Output the (x, y) coordinate of the center of the cell containing the given text.  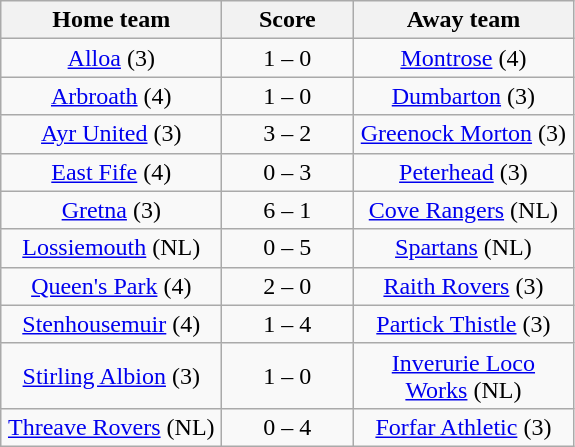
3 – 2 (288, 134)
Dumbarton (3) (464, 96)
Greenock Morton (3) (464, 134)
Stirling Albion (3) (112, 376)
Arbroath (4) (112, 96)
Partick Thistle (3) (464, 324)
Queen's Park (4) (112, 286)
Ayr United (3) (112, 134)
Inverurie Loco Works (NL) (464, 376)
Peterhead (3) (464, 172)
Spartans (NL) (464, 248)
1 – 4 (288, 324)
Score (288, 20)
Threave Rovers (NL) (112, 427)
6 – 1 (288, 210)
Montrose (4) (464, 58)
Forfar Athletic (3) (464, 427)
Home team (112, 20)
Cove Rangers (NL) (464, 210)
Away team (464, 20)
2 – 0 (288, 286)
Lossiemouth (NL) (112, 248)
Gretna (3) (112, 210)
Alloa (3) (112, 58)
Stenhousemuir (4) (112, 324)
0 – 3 (288, 172)
0 – 4 (288, 427)
Raith Rovers (3) (464, 286)
0 – 5 (288, 248)
East Fife (4) (112, 172)
